For the text-containing cell, return its midpoint in (X, Y) coordinate format. 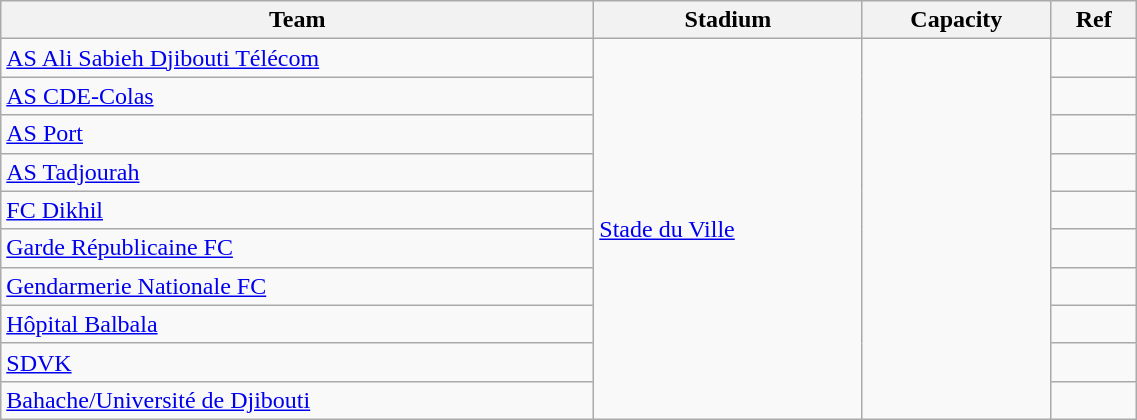
Stade du Ville (728, 230)
AS Tadjourah (298, 172)
Ref (1094, 20)
Garde Républicaine FC (298, 248)
Capacity (956, 20)
Gendarmerie Nationale FC (298, 286)
Bahache/Université de Djibouti (298, 400)
AS Port (298, 134)
Stadium (728, 20)
SDVK (298, 362)
FC Dikhil (298, 210)
Team (298, 20)
Hôpital Balbala (298, 324)
AS Ali Sabieh Djibouti Télécom (298, 58)
AS CDE-Colas (298, 96)
